For the text-containing cell, return its midpoint in [X, Y] coordinate format. 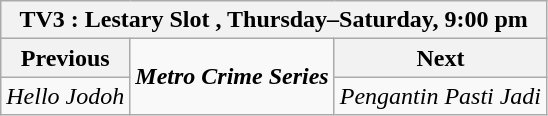
Next [440, 58]
Metro Crime Series [232, 77]
Pengantin Pasti Jadi [440, 96]
TV3 : Lestary Slot , Thursday–Saturday, 9:00 pm [274, 20]
Previous [66, 58]
Hello Jodoh [66, 96]
